Return (x, y) of the center of cell containing provided text 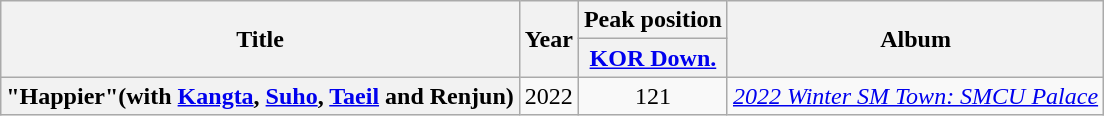
"Happier"(with Kangta, Suho, Taeil and Renjun) (260, 96)
Title (260, 39)
Peak position (652, 20)
Album (915, 39)
2022 (548, 96)
121 (652, 96)
2022 Winter SM Town: SMCU Palace (915, 96)
Year (548, 39)
KOR Down. (652, 58)
